Identify which cell holds the provided text, then report its (X, Y) central coordinate. 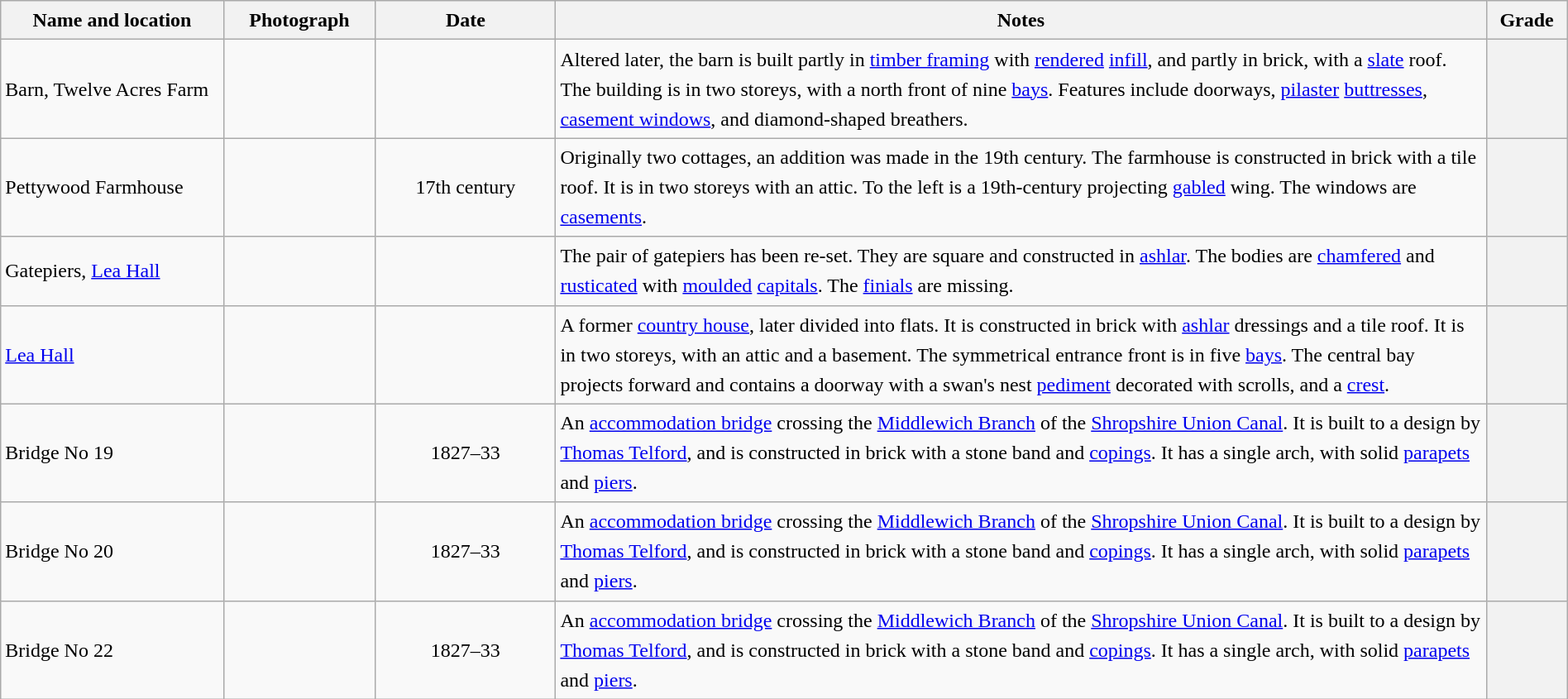
Gatepiers, Lea Hall (112, 271)
Bridge No 22 (112, 650)
Pettywood Farmhouse (112, 187)
Notes (1021, 20)
17th century (466, 187)
Photograph (299, 20)
Barn, Twelve Acres Farm (112, 89)
Lea Hall (112, 354)
Grade (1527, 20)
Bridge No 20 (112, 551)
Name and location (112, 20)
Bridge No 19 (112, 453)
Date (466, 20)
